From the cell containing the given text, extract its center point as [X, Y] coordinate. 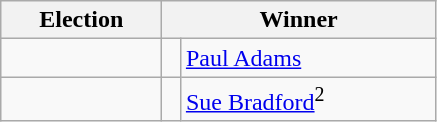
Paul Adams [308, 58]
Winner [299, 20]
Election [82, 20]
Sue Bradford2 [308, 100]
